Scan for the cell matching the given text and deliver its (X, Y) coordinate at center. 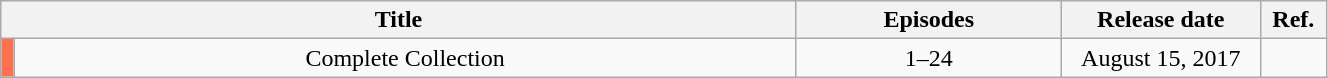
Complete Collection (405, 58)
Release date (1160, 20)
Ref. (1293, 20)
Title (398, 20)
Episodes (928, 20)
August 15, 2017 (1160, 58)
1–24 (928, 58)
